Detect which cell encompasses the target text, then output its [x, y] center coordinate. 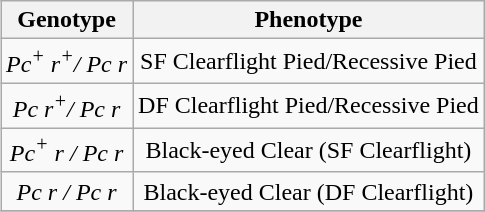
Pc r / Pc r [67, 191]
Pc+ r+/ Pc r [67, 62]
DF Clearflight Pied/Recessive Pied [309, 106]
SF Clearflight Pied/Recessive Pied [309, 62]
Pc r+/ Pc r [67, 106]
Black-eyed Clear (DF Clearflight) [309, 191]
Genotype [67, 20]
Black-eyed Clear (SF Clearflight) [309, 150]
Phenotype [309, 20]
Pc+ r / Pc r [67, 150]
